For the text-containing cell, return its midpoint in (x, y) coordinate format. 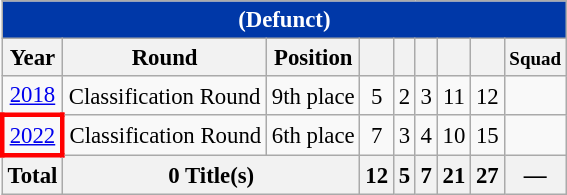
(Defunct) (284, 20)
— (535, 176)
0 Title(s) (212, 176)
2022 (32, 136)
11 (454, 96)
2018 (32, 96)
9th place (312, 96)
21 (454, 176)
4 (426, 136)
Total (32, 176)
Round (165, 58)
Year (32, 58)
27 (488, 176)
6th place (312, 136)
2 (404, 96)
Squad (535, 58)
10 (454, 136)
15 (488, 136)
Position (312, 58)
